Identify which cell holds the provided text, then report its [x, y] central coordinate. 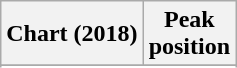
Peakposition [189, 34]
Chart (2018) [72, 34]
